Output the (x, y) coordinate of the center of the cell containing the given text.  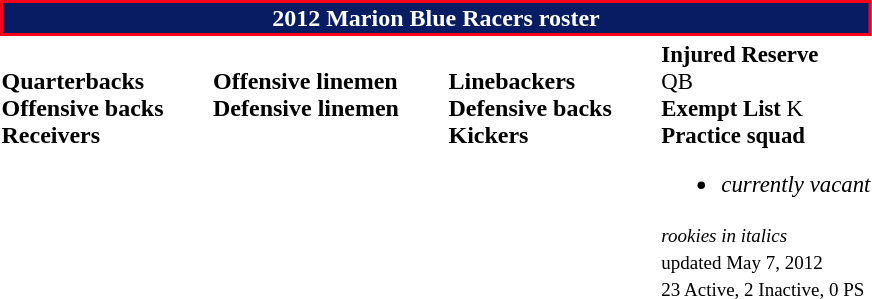
2012 Marion Blue Racers roster (436, 18)
